Search for the cell housing the specified text and yield its [X, Y] center coordinate. 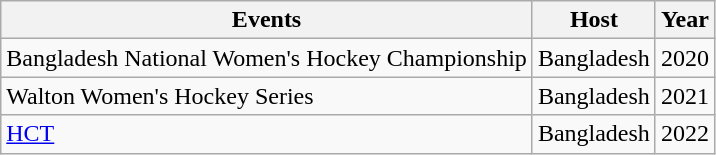
Bangladesh National Women's Hockey Championship [267, 58]
Year [684, 20]
2020 [684, 58]
2021 [684, 96]
Events [267, 20]
Walton Women's Hockey Series [267, 96]
HCT [267, 134]
2022 [684, 134]
Host [594, 20]
